Return the [x, y] coordinate for the center point of the cell that contains the specified text.  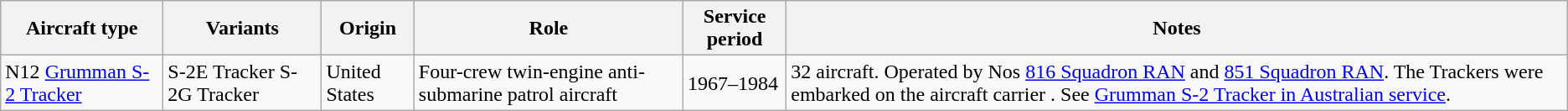
Origin [368, 29]
Aircraft type [82, 29]
United States [368, 82]
Notes [1178, 29]
Role [548, 29]
Service period [735, 29]
Variants [243, 29]
Four-crew twin-engine anti-submarine patrol aircraft [548, 82]
1967–1984 [735, 82]
S-2E Tracker S-2G Tracker [243, 82]
N12 Grumman S-2 Tracker [82, 82]
